Identify which cell holds the provided text, then report its [X, Y] central coordinate. 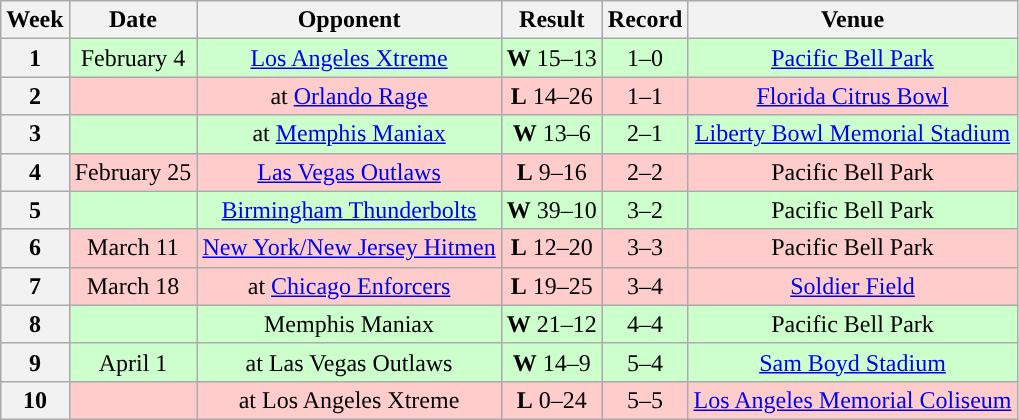
5–4 [645, 362]
Sam Boyd Stadium [852, 362]
7 [35, 286]
Las Vegas Outlaws [349, 172]
L 9–16 [552, 172]
at Chicago Enforcers [349, 286]
5–5 [645, 400]
Los Angeles Memorial Coliseum [852, 400]
2–2 [645, 172]
at Orlando Rage [349, 96]
March 11 [133, 248]
4 [35, 172]
1–1 [645, 96]
9 [35, 362]
W 21–12 [552, 324]
2 [35, 96]
3–4 [645, 286]
March 18 [133, 286]
Soldier Field [852, 286]
Florida Citrus Bowl [852, 96]
Liberty Bowl Memorial Stadium [852, 134]
W 13–6 [552, 134]
L 0–24 [552, 400]
10 [35, 400]
3 [35, 134]
February 4 [133, 58]
February 25 [133, 172]
at Memphis Maniax [349, 134]
5 [35, 210]
at Las Vegas Outlaws [349, 362]
6 [35, 248]
Record [645, 20]
Memphis Maniax [349, 324]
2–1 [645, 134]
L 12–20 [552, 248]
April 1 [133, 362]
W 15–13 [552, 58]
L 14–26 [552, 96]
W 14–9 [552, 362]
Week [35, 20]
at Los Angeles Xtreme [349, 400]
3–2 [645, 210]
1–0 [645, 58]
W 39–10 [552, 210]
4–4 [645, 324]
Birmingham Thunderbolts [349, 210]
Los Angeles Xtreme [349, 58]
Result [552, 20]
1 [35, 58]
Date [133, 20]
8 [35, 324]
Opponent [349, 20]
New York/New Jersey Hitmen [349, 248]
3–3 [645, 248]
Venue [852, 20]
L 19–25 [552, 286]
